Capture the cell that displays the provided text and extract its (X, Y) central coordinate. 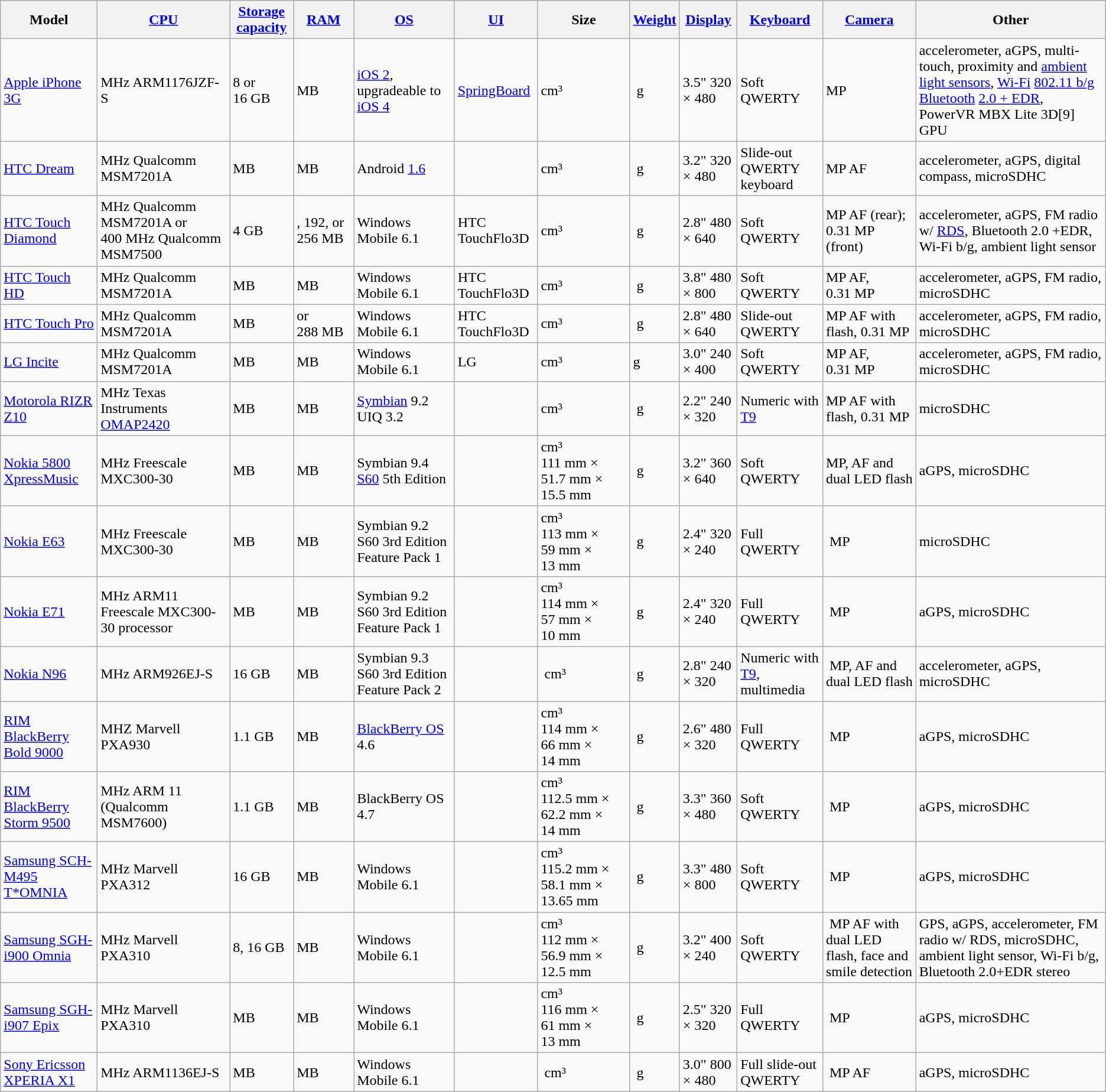
LG Incite (49, 362)
Storage capacity (262, 20)
Nokia E63 (49, 541)
OS (404, 20)
MHz ARM11 Freescale MXC300-30 processor (164, 611)
Slide-out QWERTY (780, 324)
Samsung SCH-M495 T*OMNIA (49, 877)
cm³ 116 mm × 61 mm × 13 mm (584, 1018)
UI (496, 20)
Weight (655, 20)
, 192, or 256 MB (324, 230)
SpringBoard (496, 90)
Numeric with T9 (780, 408)
Camera (869, 20)
accelerometer, aGPS, microSDHC (1010, 674)
cm³113 mm × 59 mm × 13 mm (584, 541)
Full slide-out QWERTY (780, 1072)
MHz ARM1136EJ-S (164, 1072)
Symbian 9.4 S60 5th Edition (404, 470)
Samsung SGH-i907 Epix (49, 1018)
accelerometer, aGPS, FM radio w/ RDS, Bluetooth 2.0 +EDR, Wi-Fi b/g, ambient light sensor (1010, 230)
3.0" 240 × 400 (708, 362)
8 or 16 GB (262, 90)
cm³ 112.5 mm × 62.2 mm × 14 mm (584, 807)
HTC Touch Pro (49, 324)
Slide-out QWERTY keyboard (780, 168)
iOS 2, upgradeable to iOS 4 (404, 90)
Size (584, 20)
Apple iPhone 3G (49, 90)
Nokia N96 (49, 674)
3.2" 320 × 480 (708, 168)
LG (496, 362)
HTC Touch Diamond (49, 230)
MHz ARM926EJ-S (164, 674)
Android 1.6 (404, 168)
Symbian 9.2 UIQ 3.2 (404, 408)
cm³ 115.2 mm × 58.1 mm × 13.65 mm (584, 877)
Samsung SGH-i900 Omnia (49, 948)
Nokia E71 (49, 611)
or 288 MB (324, 324)
RIM BlackBerry Bold 9000 (49, 736)
cm³ 114 mm × 66 mm × 14 mm (584, 736)
cm³111 mm × 51.7 mm × 15.5 mm (584, 470)
Symbian 9.3 S60 3rd Edition Feature Pack 2 (404, 674)
3.3" 480 × 800 (708, 877)
Other (1010, 20)
MHz Marvell PXA312 (164, 877)
GPS, aGPS, accelerometer, FM radio w/ RDS, microSDHC, ambient light sensor, Wi-Fi b/g, Bluetooth 2.0+EDR stereo (1010, 948)
3.3" 360 × 480 (708, 807)
MHz ARM 11 (Qualcomm MSM7600) (164, 807)
Sony Ericsson XPERIA X1 (49, 1072)
MHz Qualcomm MSM7201A or 400 MHz Qualcomm MSM7500 (164, 230)
HTC Dream (49, 168)
RIM BlackBerry Storm 9500 (49, 807)
3.5" 320 × 480 (708, 90)
RAM (324, 20)
3.2" 400 × 240 (708, 948)
Display (708, 20)
Nokia 5800 XpressMusic (49, 470)
2.2" 240 × 320 (708, 408)
Keyboard (780, 20)
3.8" 480 × 800 (708, 285)
cm³114 mm × 57 mm × 10 mm (584, 611)
3.0" 800 × 480 (708, 1072)
Numeric with T9, multimedia (780, 674)
accelerometer, aGPS, digital compass, microSDHC (1010, 168)
2.8" 240 × 320 (708, 674)
Motorola RIZR Z10 (49, 408)
Model (49, 20)
MP AF (rear); 0.31 MP (front) (869, 230)
BlackBerry OS 4.6 (404, 736)
CPU (164, 20)
accelerometer, aGPS, multi-touch, proximity and ambient light sensors, Wi-Fi 802.11 b/g Bluetooth 2.0 + EDR, PowerVR MBX Lite 3D[9] GPU (1010, 90)
BlackBerry OS 4.7 (404, 807)
MP AF with dual LED flash, face and smile detection (869, 948)
MHz Texas Instruments OMAP2420 (164, 408)
MHz ARM1176JZF-S (164, 90)
2.6" 480 × 320 (708, 736)
3.2" 360 × 640 (708, 470)
2.5" 320 × 320 (708, 1018)
4 GB (262, 230)
cm³ 112 mm × 56.9 mm × 12.5 mm (584, 948)
8, 16 GB (262, 948)
MHZ Marvell PXA930 (164, 736)
HTC Touch HD (49, 285)
